Return the (x, y) coordinate for the center point of the cell that contains the specified text.  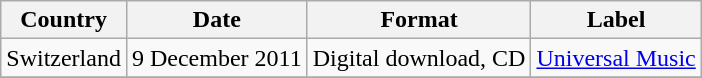
Country (64, 20)
Label (616, 20)
Digital download, CD (419, 58)
9 December 2011 (216, 58)
Switzerland (64, 58)
Date (216, 20)
Universal Music (616, 58)
Format (419, 20)
